For the text-containing cell, return its midpoint in (X, Y) coordinate format. 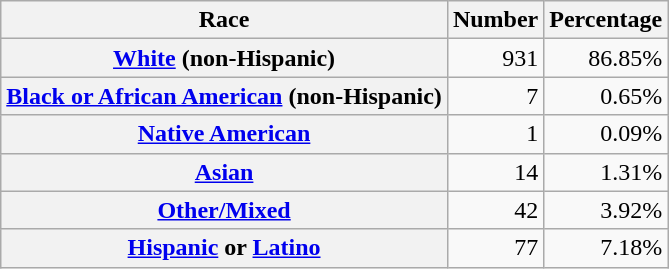
0.09% (606, 134)
931 (495, 58)
Other/Mixed (224, 210)
1 (495, 134)
Hispanic or Latino (224, 248)
7.18% (606, 248)
Asian (224, 172)
86.85% (606, 58)
7 (495, 96)
Black or African American (non-Hispanic) (224, 96)
42 (495, 210)
0.65% (606, 96)
1.31% (606, 172)
Native American (224, 134)
Percentage (606, 20)
3.92% (606, 210)
77 (495, 248)
White (non-Hispanic) (224, 58)
Number (495, 20)
Race (224, 20)
14 (495, 172)
